Extract the [x, y] coordinate from the center of the cell holding the provided text.  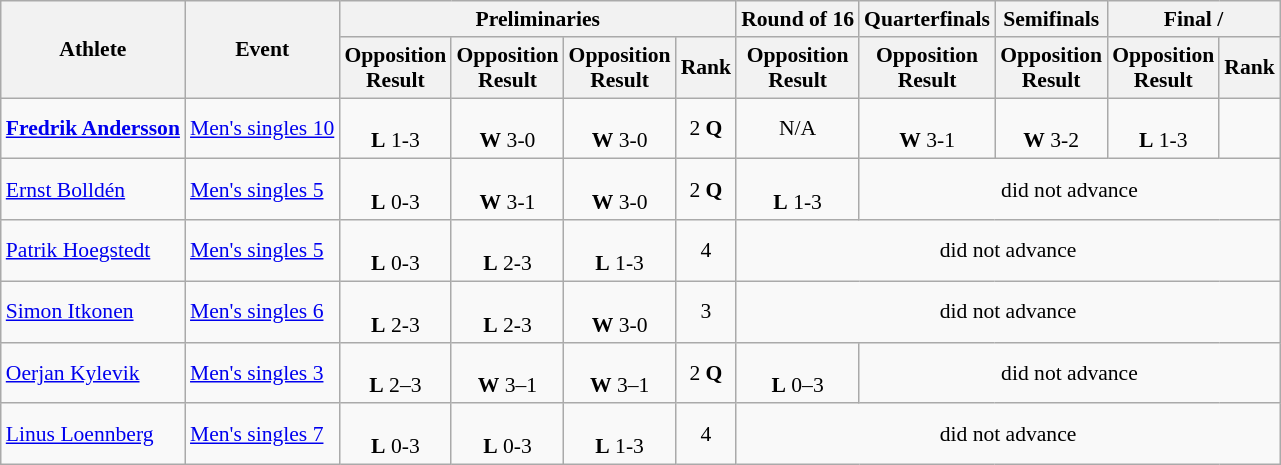
Final / [1194, 19]
L 2–3 [395, 372]
Patrik Hoegstedt [93, 250]
Ernst Bolldén [93, 190]
Simon Itkonen [93, 312]
Linus Loennberg [93, 434]
Event [262, 50]
Semifinals [1051, 19]
Round of 16 [798, 19]
Men's singles 3 [262, 372]
Preliminaries [538, 19]
Oerjan Kylevik [93, 372]
3 [706, 312]
Athlete [93, 50]
L 0–3 [798, 372]
Fredrik Andersson [93, 128]
N/A [798, 128]
Men's singles 7 [262, 434]
Quarterfinals [927, 19]
Men's singles 6 [262, 312]
Men's singles 10 [262, 128]
W 3-2 [1051, 128]
